From the cell containing the given text, extract its center point as [x, y] coordinate. 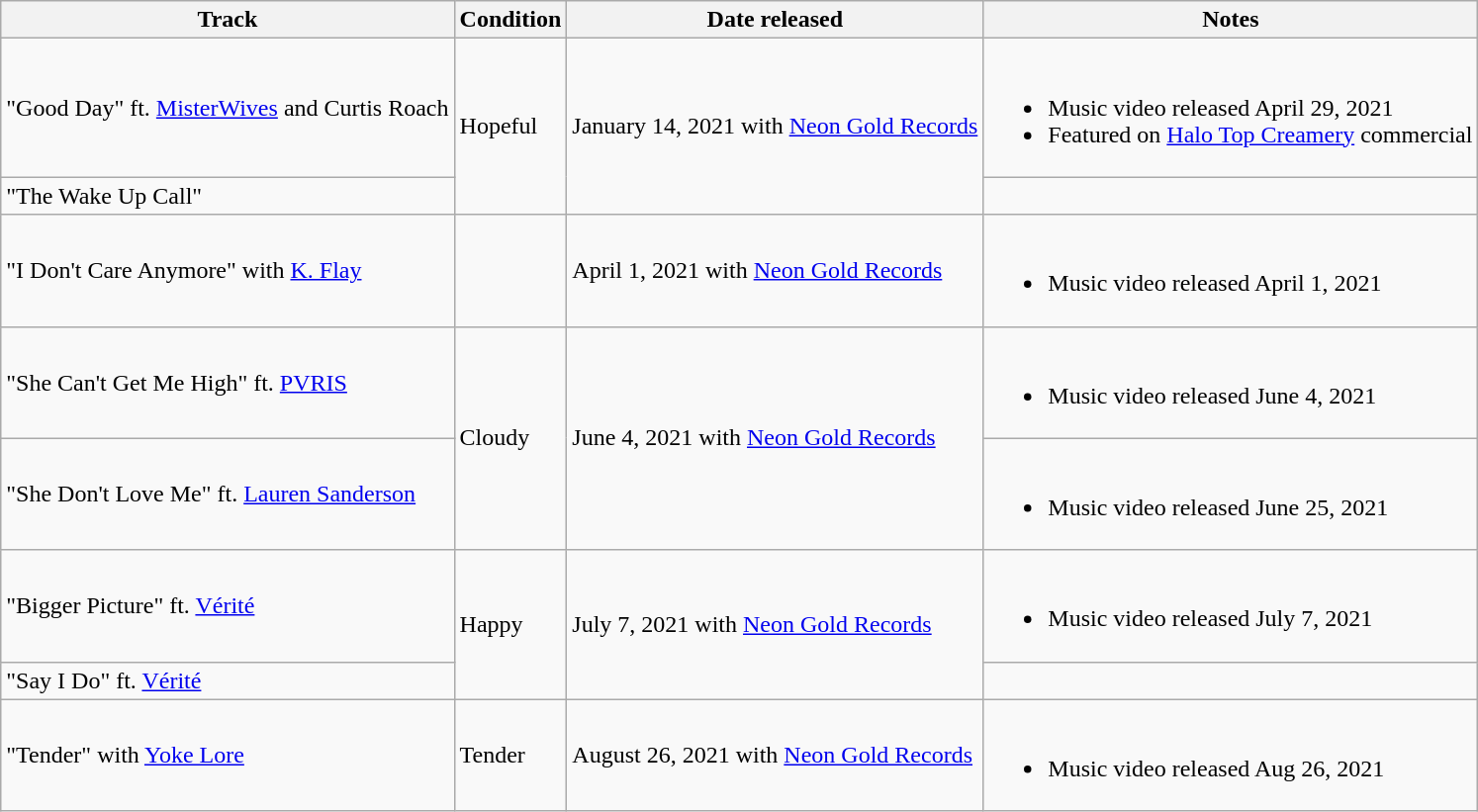
Music video released June 25, 2021 [1231, 495]
Music video released June 4, 2021 [1231, 382]
July 7, 2021 with Neon Gold Records [776, 625]
Happy [510, 625]
June 4, 2021 with Neon Gold Records [776, 438]
Date released [776, 20]
"Bigger Picture" ft. Vérité [228, 605]
"She Can't Get Me High" ft. PVRIS [228, 382]
Notes [1231, 20]
Music video released Aug 26, 2021 [1231, 756]
Hopeful [510, 127]
August 26, 2021 with Neon Gold Records [776, 756]
Music video released April 29, 2021Featured on Halo Top Creamery commercial [1231, 108]
"She Don't Love Me" ft. Lauren Sanderson [228, 495]
"The Wake Up Call" [228, 196]
Music video released April 1, 2021 [1231, 271]
"Tender" with Yoke Lore [228, 756]
Condition [510, 20]
Track [228, 20]
Cloudy [510, 438]
Music video released July 7, 2021 [1231, 605]
"Say I Do" ft. Vérité [228, 680]
"Good Day" ft. MisterWives and Curtis Roach [228, 108]
"I Don't Care Anymore" with K. Flay [228, 271]
April 1, 2021 with Neon Gold Records [776, 271]
Tender [510, 756]
January 14, 2021 with Neon Gold Records [776, 127]
